Scan for the cell matching the given text and deliver its (X, Y) coordinate at center. 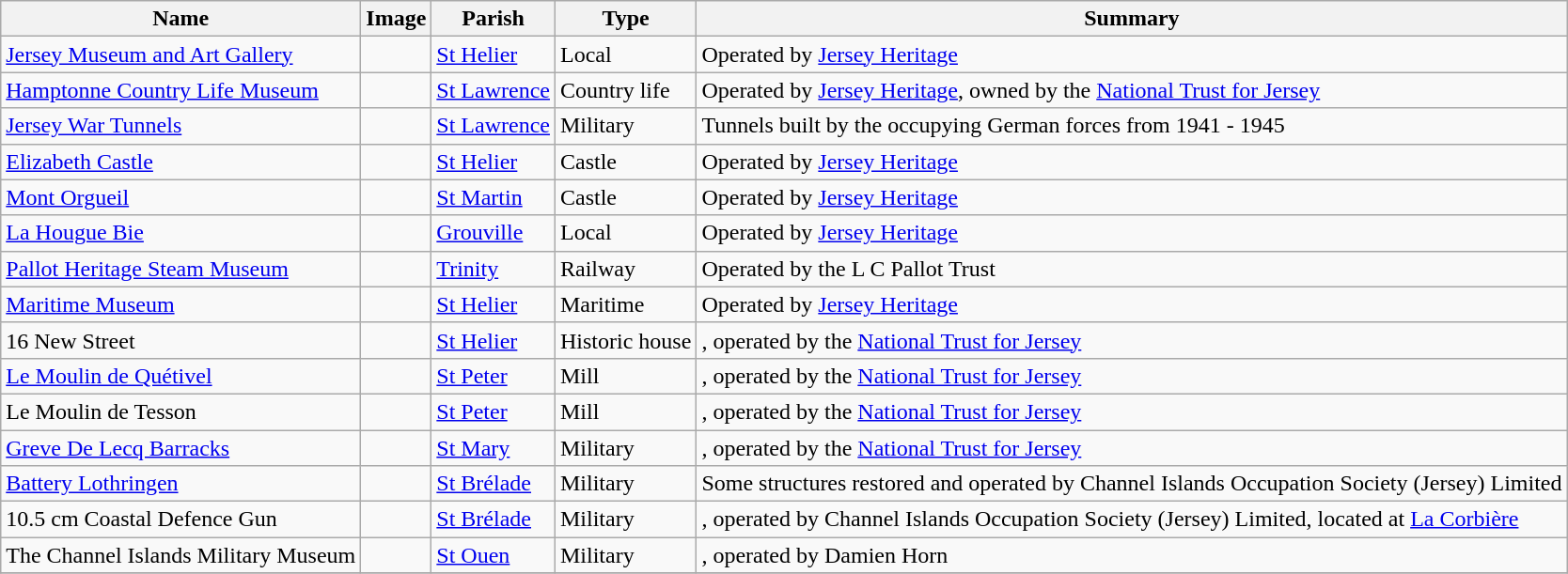
Country life (625, 90)
Elizabeth Castle (180, 162)
Tunnels built by the occupying German forces from 1941 - 1945 (1132, 126)
Trinity (494, 269)
Le Moulin de Tesson (180, 411)
Image (397, 19)
, operated by Channel Islands Occupation Society (Jersey) Limited, located at La Corbière (1132, 520)
Railway (625, 269)
The Channel Islands Military Museum (180, 555)
Battery Lothringen (180, 484)
Operated by Jersey Heritage, owned by the National Trust for Jersey (1132, 90)
Maritime Museum (180, 304)
Operated by the L C Pallot Trust (1132, 269)
Name (180, 19)
Parish (494, 19)
Le Moulin de Quétivel (180, 376)
10.5 cm Coastal Defence Gun (180, 520)
Type (625, 19)
Pallot Heritage Steam Museum (180, 269)
Historic house (625, 340)
St Mary (494, 448)
St Martin (494, 197)
Greve De Lecq Barracks (180, 448)
Jersey War Tunnels (180, 126)
Jersey Museum and Art Gallery (180, 54)
Hamptonne Country Life Museum (180, 90)
Mont Orgueil (180, 197)
, operated by Damien Horn (1132, 555)
La Hougue Bie (180, 233)
Grouville (494, 233)
Maritime (625, 304)
Some structures restored and operated by Channel Islands Occupation Society (Jersey) Limited (1132, 484)
St Ouen (494, 555)
Summary (1132, 19)
16 New Street (180, 340)
